Capture the cell that displays the provided text and extract its (X, Y) central coordinate. 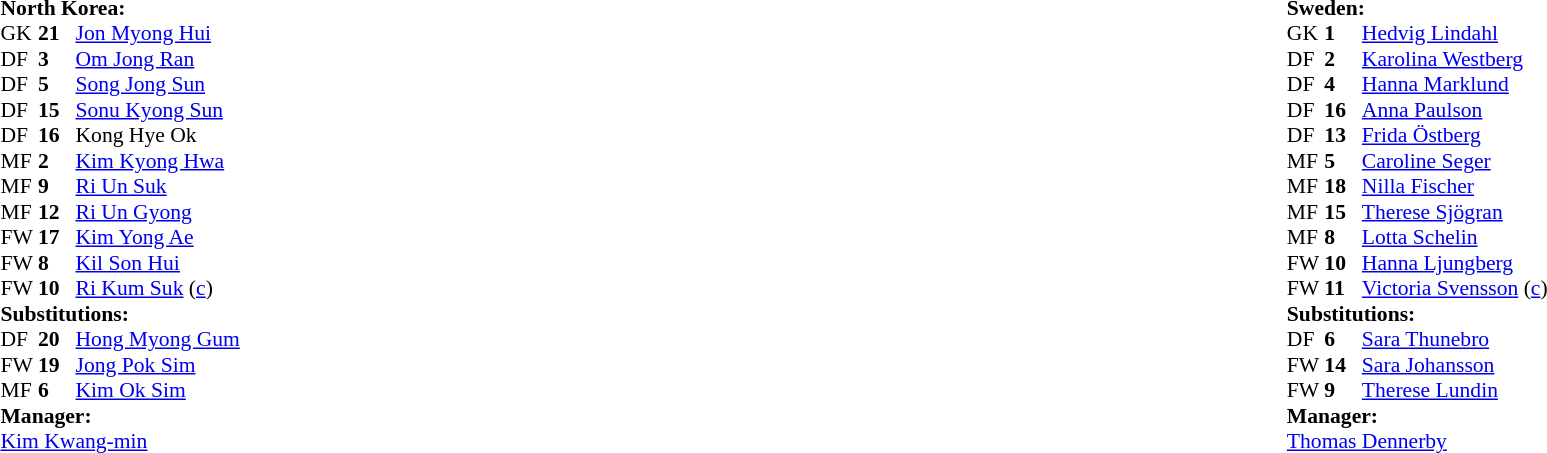
3 (57, 59)
Kim Yong Ae (158, 237)
Jong Pok Sim (158, 365)
Hong Myong Gum (158, 339)
Om Jong Ran (158, 59)
Sonu Kyong Sun (158, 110)
18 (1343, 187)
12 (57, 212)
Kong Hye Ok (158, 135)
Kim Ok Sim (158, 391)
14 (1343, 365)
Song Jong Sun (158, 85)
Kim Kyong Hwa (158, 161)
13 (1343, 135)
11 (1343, 289)
4 (1343, 85)
21 (57, 33)
Substitutions: (120, 314)
Kil Son Hui (158, 263)
17 (57, 237)
Ri Un Gyong (158, 212)
Ri Kum Suk (c) (158, 289)
19 (57, 365)
20 (57, 339)
Manager: (120, 416)
Ri Un Suk (158, 187)
1 (1343, 33)
Jon Myong Hui (158, 33)
